Provide the (x, y) coordinate of the cell's center where the given text is located.  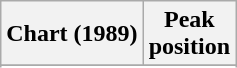
Chart (1989) (72, 34)
Peakposition (189, 34)
